Identify which cell holds the provided text, then report its [x, y] central coordinate. 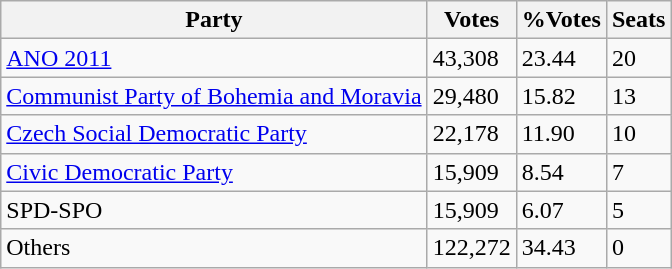
%Votes [561, 20]
Seats [638, 20]
7 [638, 172]
Others [214, 248]
5 [638, 210]
23.44 [561, 58]
43,308 [472, 58]
22,178 [472, 134]
20 [638, 58]
Party [214, 20]
ANO 2011 [214, 58]
15.82 [561, 96]
8.54 [561, 172]
6.07 [561, 210]
Civic Democratic Party [214, 172]
13 [638, 96]
Votes [472, 20]
11.90 [561, 134]
Czech Social Democratic Party [214, 134]
10 [638, 134]
SPD-SPO [214, 210]
Communist Party of Bohemia and Moravia [214, 96]
34.43 [561, 248]
122,272 [472, 248]
29,480 [472, 96]
0 [638, 248]
